Pinpoint the cell where the given text exists, returning its [X, Y] midpoint coordinate. 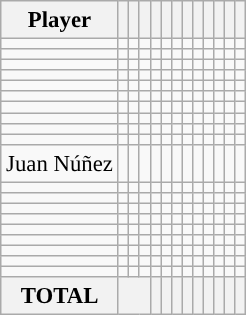
TOTAL [60, 296]
Juan Núñez [60, 163]
Player [60, 20]
